Detect which cell encompasses the target text, then output its (x, y) center coordinate. 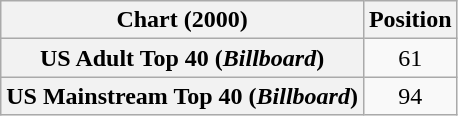
US Adult Top 40 (Billboard) (182, 58)
Chart (2000) (182, 20)
94 (410, 96)
US Mainstream Top 40 (Billboard) (182, 96)
Position (410, 20)
61 (410, 58)
